Find where the given text appears and provide that cell's center as (X, Y) coordinate. 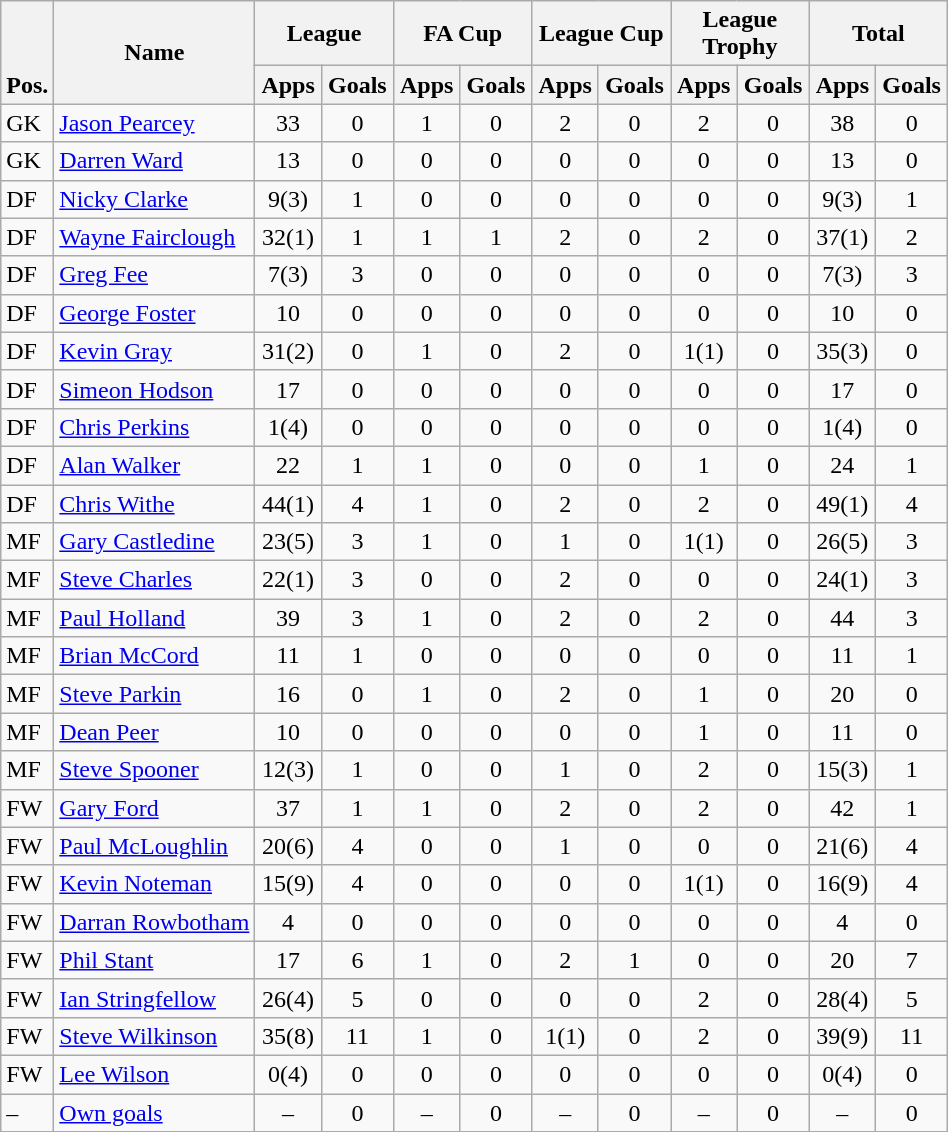
39(9) (842, 1036)
Own goals (154, 1113)
Jason Pearcey (154, 123)
FA Cup (462, 34)
35(8) (288, 1036)
Darren Ward (154, 161)
Steve Wilkinson (154, 1036)
15(3) (842, 770)
Paul Holland (154, 618)
George Foster (154, 313)
12(3) (288, 770)
Kevin Gray (154, 351)
22(1) (288, 580)
Steve Spooner (154, 770)
Ian Stringfellow (154, 998)
Greg Fee (154, 275)
Paul McLoughlin (154, 846)
Alan Walker (154, 465)
37 (288, 808)
League (324, 34)
32(1) (288, 237)
7 (912, 960)
37(1) (842, 237)
16(9) (842, 884)
35(3) (842, 351)
49(1) (842, 503)
28(4) (842, 998)
Kevin Noteman (154, 884)
Simeon Hodson (154, 389)
24(1) (842, 580)
26(4) (288, 998)
Pos. (28, 52)
15(9) (288, 884)
21(6) (842, 846)
Name (154, 52)
33 (288, 123)
Wayne Fairclough (154, 237)
22 (288, 465)
Steve Parkin (154, 694)
Lee Wilson (154, 1074)
League Cup (602, 34)
42 (842, 808)
League Trophy (740, 34)
44 (842, 618)
Darran Rowbotham (154, 922)
6 (357, 960)
Chris Withe (154, 503)
Total (878, 34)
Phil Stant (154, 960)
31(2) (288, 351)
24 (842, 465)
Dean Peer (154, 732)
16 (288, 694)
Gary Castledine (154, 542)
38 (842, 123)
Steve Charles (154, 580)
20(6) (288, 846)
Chris Perkins (154, 427)
Brian McCord (154, 656)
39 (288, 618)
Nicky Clarke (154, 199)
44(1) (288, 503)
26(5) (842, 542)
23(5) (288, 542)
Gary Ford (154, 808)
